For the text-containing cell, return its midpoint in [x, y] coordinate format. 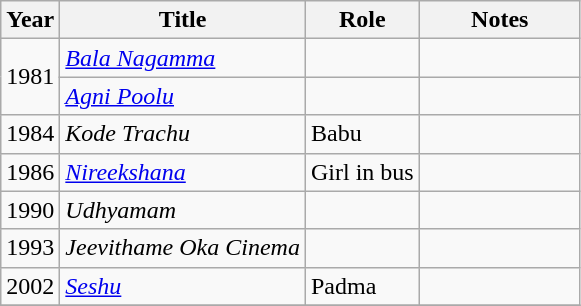
Kode Trachu [183, 134]
Udhyamam [183, 210]
1990 [30, 210]
Babu [362, 134]
Jeevithame Oka Cinema [183, 248]
Title [183, 20]
Seshu [183, 286]
1993 [30, 248]
1981 [30, 77]
Girl in bus [362, 172]
Bala Nagamma [183, 58]
1984 [30, 134]
1986 [30, 172]
Nireekshana [183, 172]
Role [362, 20]
Year [30, 20]
2002 [30, 286]
Padma [362, 286]
Notes [500, 20]
Agni Poolu [183, 96]
